Capture the cell that displays the provided text and extract its [x, y] central coordinate. 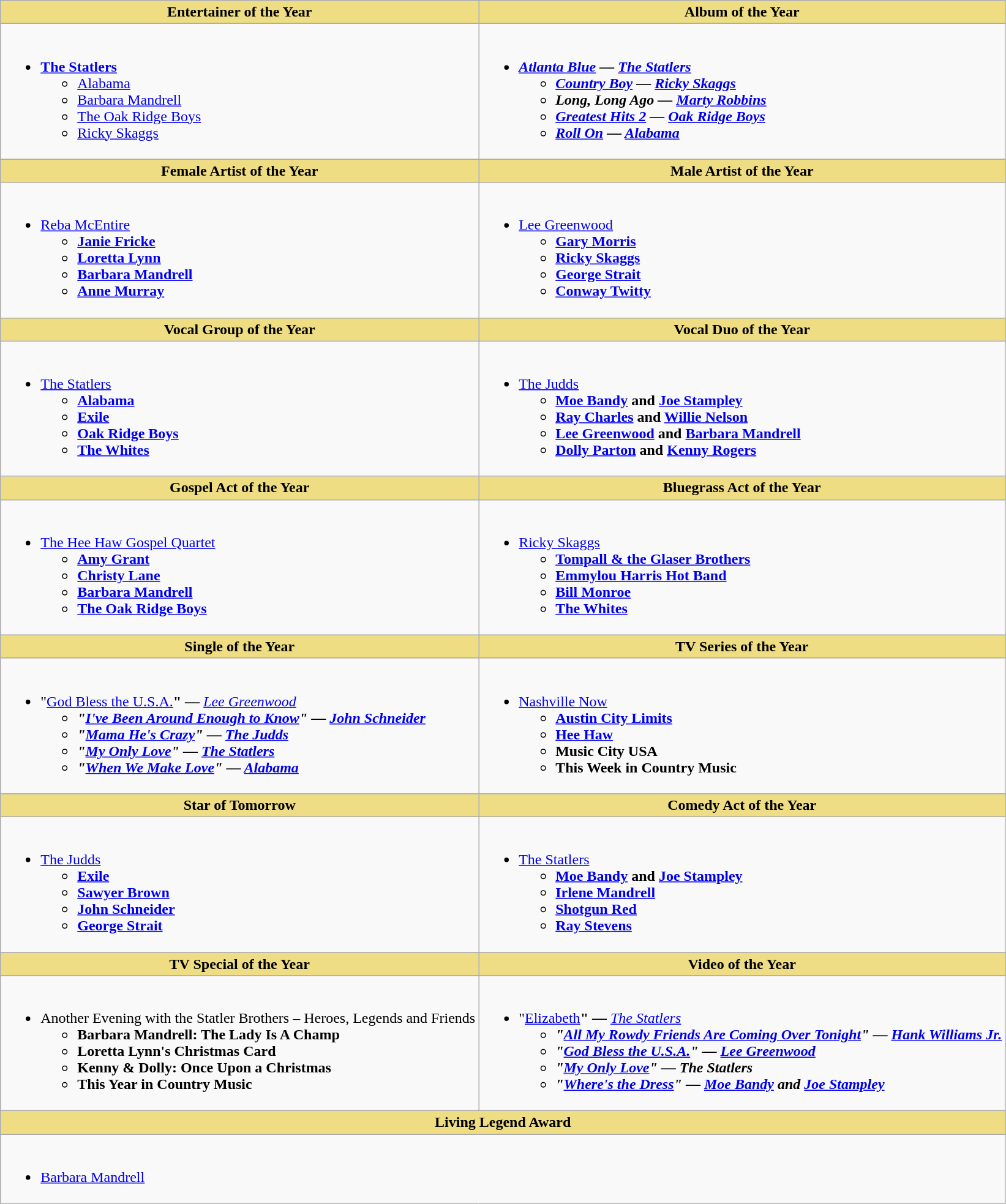
Barbara Mandrell [503, 1169]
Vocal Duo of the Year [742, 329]
Vocal Group of the Year [240, 329]
Gospel Act of the Year [240, 488]
Entertainer of the Year [240, 12]
Album of the Year [742, 12]
Lee GreenwoodGary MorrisRicky SkaggsGeorge StraitConway Twitty [742, 250]
The StatlersMoe Bandy and Joe StampleyIrlene MandrellShotgun RedRay Stevens [742, 884]
Nashville NowAustin City LimitsHee HawMusic City USAThis Week in Country Music [742, 726]
Comedy Act of the Year [742, 805]
The StatlersAlabamaExileOak Ridge BoysThe Whites [240, 409]
Atlanta Blue — The StatlersCountry Boy — Ricky SkaggsLong, Long Ago — Marty RobbinsGreatest Hits 2 — Oak Ridge BoysRoll On — Alabama [742, 92]
TV Special of the Year [240, 964]
The JuddsMoe Bandy and Joe StampleyRay Charles and Willie NelsonLee Greenwood and Barbara MandrellDolly Parton and Kenny Rogers [742, 409]
Female Artist of the Year [240, 171]
Ricky SkaggsTompall & the Glaser BrothersEmmylou Harris Hot BandBill MonroeThe Whites [742, 567]
Male Artist of the Year [742, 171]
TV Series of the Year [742, 646]
Video of the Year [742, 964]
The StatlersAlabamaBarbara MandrellThe Oak Ridge BoysRicky Skaggs [240, 92]
Star of Tomorrow [240, 805]
The JuddsExileSawyer BrownJohn SchneiderGeorge Strait [240, 884]
Reba McEntireJanie FrickeLoretta LynnBarbara MandrellAnne Murray [240, 250]
The Hee Haw Gospel QuartetAmy GrantChristy LaneBarbara MandrellThe Oak Ridge Boys [240, 567]
Single of the Year [240, 646]
Living Legend Award [503, 1123]
Bluegrass Act of the Year [742, 488]
